Locate the cell with the specified text and output its (X, Y) center coordinate. 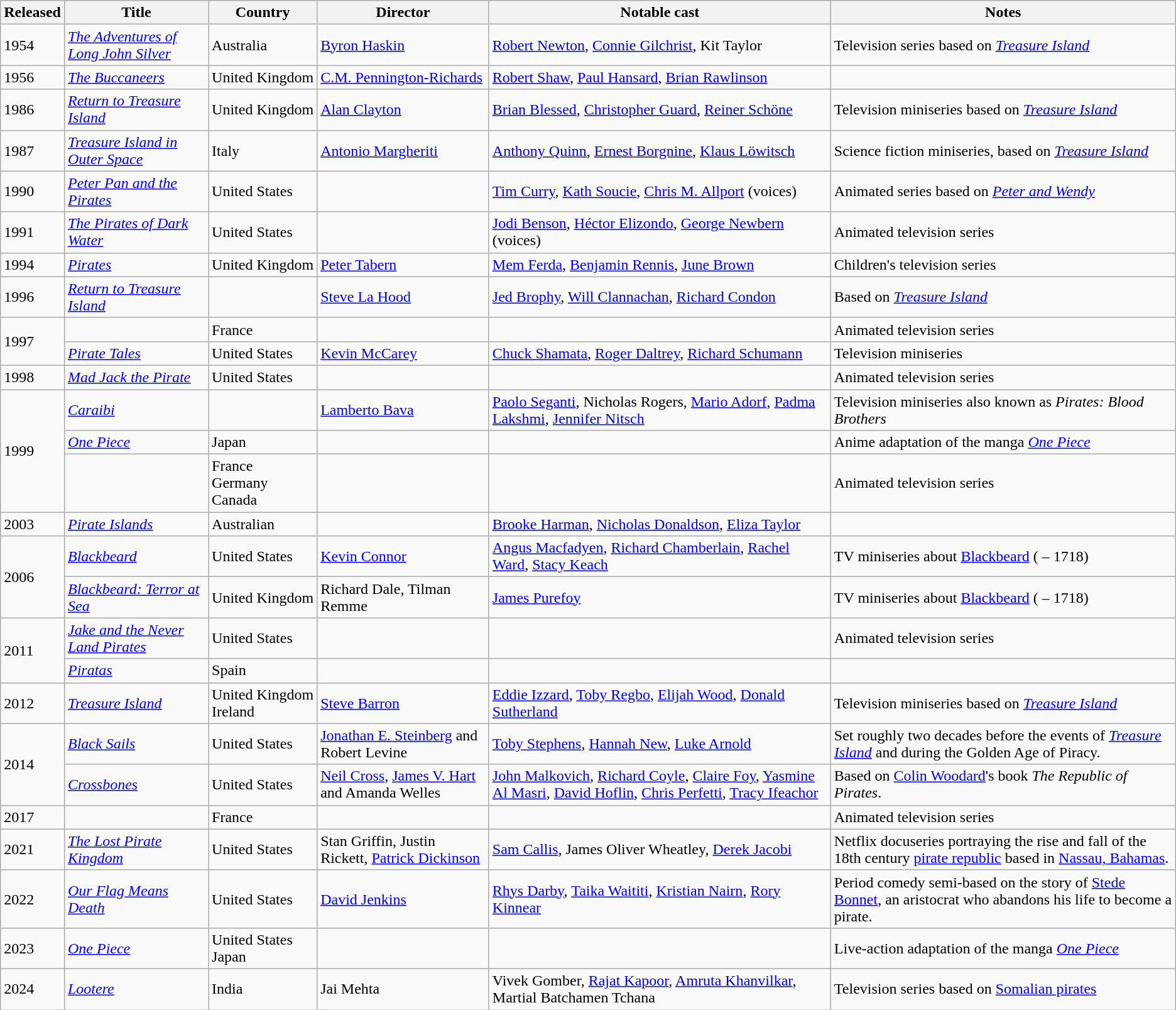
1986 (33, 109)
Period comedy semi-based on the story of Stede Bonnet, an aristocrat who abandons his life to become a pirate. (1003, 899)
Pirates (136, 265)
Science fiction miniseries, based on Treasure Island (1003, 151)
Paolo Seganti, Nicholas Rogers, Mario Adorf, Padma Lakshmi, Jennifer Nitsch (660, 410)
United StatesJapan (263, 948)
Lamberto Bava (403, 410)
Eddie Izzard, Toby Regbo, Elijah Wood, Donald Sutherland (660, 703)
1990 (33, 191)
Television miniseries also known as Pirates: Blood Brothers (1003, 410)
Set roughly two decades before the events of Treasure Island and during the Golden Age of Piracy. (1003, 744)
John Malkovich, Richard Coyle, Claire Foy, Yasmine Al Masri, David Hoflin, Chris Perfetti, Tracy Ifeachor (660, 784)
The Adventures of Long John Silver (136, 45)
Brian Blessed, Christopher Guard, Reiner Schöne (660, 109)
Australia (263, 45)
Based on Treasure Island (1003, 297)
Byron Haskin (403, 45)
Steve La Hood (403, 297)
Director (403, 13)
Released (33, 13)
Title (136, 13)
India (263, 989)
James Purefoy (660, 597)
Kevin McCarey (403, 353)
Anthony Quinn, Ernest Borgnine, Klaus Löwitsch (660, 151)
Country (263, 13)
Children's television series (1003, 265)
Jodi Benson, Héctor Elizondo, George Newbern (voices) (660, 233)
The Buccaneers (136, 77)
Television miniseries (1003, 353)
Rhys Darby, Taika Waititi, Kristian Nairn, Rory Kinnear (660, 899)
The Pirates of Dark Water (136, 233)
Peter Pan and the Pirates (136, 191)
Vivek Gomber, Rajat Kapoor, Amruta Khanvilkar, Martial Batchamen Tchana (660, 989)
Stan Griffin, Justin Rickett, Patrick Dickinson (403, 850)
Blackbeard (136, 557)
1987 (33, 151)
2003 (33, 524)
Alan Clayton (403, 109)
Animated series based on Peter and Wendy (1003, 191)
Mem Ferda, Benjamin Rennis, June Brown (660, 265)
Japan (263, 442)
Lootere (136, 989)
United KingdomIreland (263, 703)
1954 (33, 45)
Tim Curry, Kath Soucie, Chris M. Allport (voices) (660, 191)
Jonathan E. Steinberg and Robert Levine (403, 744)
Steve Barron (403, 703)
1956 (33, 77)
Television series based on Somalian pirates (1003, 989)
Jake and the Never Land Pirates (136, 639)
Robert Shaw, Paul Hansard, Brian Rawlinson (660, 77)
Spain (263, 671)
Anime adaptation of the manga One Piece (1003, 442)
1999 (33, 451)
Television series based on Treasure Island (1003, 45)
Kevin Connor (403, 557)
2023 (33, 948)
2024 (33, 989)
2006 (33, 577)
1996 (33, 297)
2014 (33, 764)
Crossbones (136, 784)
The Lost Pirate Kingdom (136, 850)
FranceGermanyCanada (263, 483)
Caraibi (136, 410)
Based on Colin Woodard's book The Republic of Pirates. (1003, 784)
1991 (33, 233)
Antonio Margheriti (403, 151)
2012 (33, 703)
Toby Stephens, Hannah New, Luke Arnold (660, 744)
David Jenkins (403, 899)
1998 (33, 377)
1997 (33, 341)
2017 (33, 817)
2022 (33, 899)
Pirate Tales (136, 353)
Jai Mehta (403, 989)
C.M. Pennington-Richards (403, 77)
Live-action adaptation of the manga One Piece (1003, 948)
Notable cast (660, 13)
Netflix docuseries portraying the rise and fall of the 18th century pirate republic based in Nassau, Bahamas. (1003, 850)
Our Flag Means Death (136, 899)
2011 (33, 650)
Australian (263, 524)
2021 (33, 850)
Black Sails (136, 744)
1994 (33, 265)
Angus Macfadyen, Richard Chamberlain, Rachel Ward, Stacy Keach (660, 557)
Sam Callis, James Oliver Wheatley, Derek Jacobi (660, 850)
Italy (263, 151)
Chuck Shamata, Roger Daltrey, Richard Schumann (660, 353)
Blackbeard: Terror at Sea (136, 597)
Mad Jack the Pirate (136, 377)
Pirate Islands (136, 524)
Richard Dale, Tilman Remme (403, 597)
Piratas (136, 671)
Notes (1003, 13)
Jed Brophy, Will Clannachan, Richard Condon (660, 297)
Peter Tabern (403, 265)
Brooke Harman, Nicholas Donaldson, Eliza Taylor (660, 524)
Treasure Island (136, 703)
Neil Cross, James V. Hart and Amanda Welles (403, 784)
Robert Newton, Connie Gilchrist, Kit Taylor (660, 45)
Treasure Island in Outer Space (136, 151)
